From the cell containing the given text, extract its center point as (X, Y) coordinate. 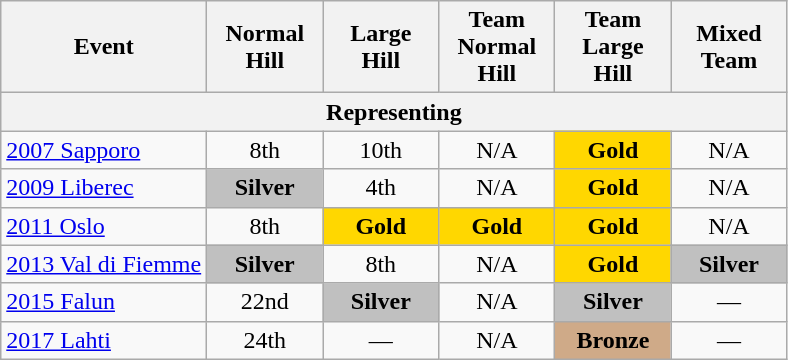
Bronze (613, 340)
Large Hill (381, 47)
Representing (394, 112)
2015 Falun (104, 302)
Team Normal Hill (497, 47)
Normal Hill (265, 47)
2009 Liberec (104, 188)
10th (381, 150)
24th (265, 340)
2007 Sapporo (104, 150)
Mixed Team (729, 47)
Team Large Hill (613, 47)
2017 Lahti (104, 340)
22nd (265, 302)
2013 Val di Fiemme (104, 264)
Event (104, 47)
4th (381, 188)
2011 Oslo (104, 226)
